Extract the (x, y) coordinate from the center of the cell holding the provided text.  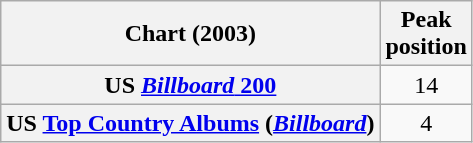
Chart (2003) (190, 34)
Peak position (426, 34)
4 (426, 123)
US Billboard 200 (190, 85)
14 (426, 85)
US Top Country Albums (Billboard) (190, 123)
